Search for the cell housing the specified text and yield its (X, Y) center coordinate. 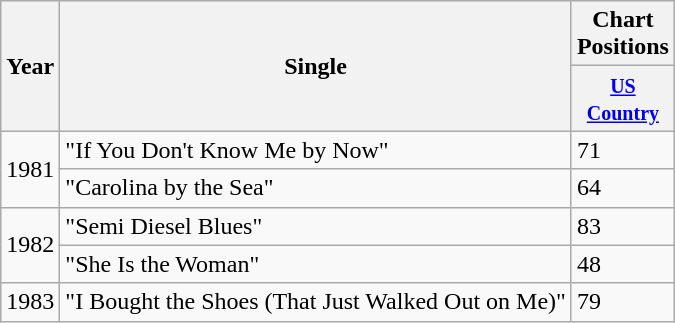
1983 (30, 302)
1981 (30, 169)
"I Bought the Shoes (That Just Walked Out on Me)" (316, 302)
Year (30, 66)
Chart Positions (622, 34)
64 (622, 188)
48 (622, 264)
79 (622, 302)
83 (622, 226)
1982 (30, 245)
US Country (622, 98)
"She Is the Woman" (316, 264)
"Carolina by the Sea" (316, 188)
71 (622, 150)
Single (316, 66)
"If You Don't Know Me by Now" (316, 150)
"Semi Diesel Blues" (316, 226)
